Capture the cell that displays the provided text and extract its (X, Y) central coordinate. 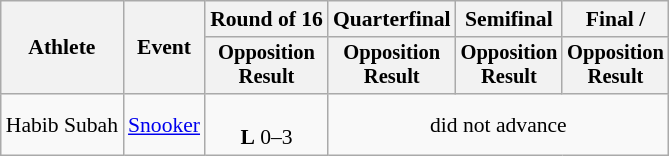
Event (164, 48)
Final / (616, 19)
Habib Subah (62, 124)
L 0–3 (266, 124)
Snooker (164, 124)
Athlete (62, 48)
Semifinal (510, 19)
Round of 16 (266, 19)
Quarterfinal (392, 19)
did not advance (498, 124)
